Locate the cell with the specified text and output its [X, Y] center coordinate. 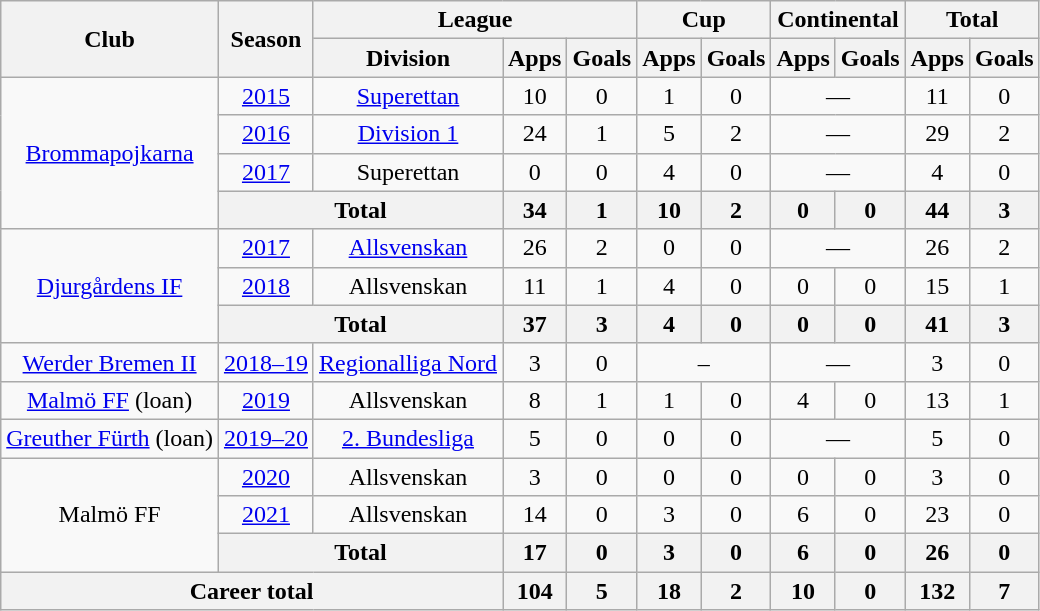
Brommapojkarna [110, 153]
Division 1 [408, 134]
– [704, 362]
Career total [252, 591]
Regionalliga Nord [408, 362]
Cup [704, 20]
24 [534, 134]
2019 [266, 400]
34 [534, 210]
18 [669, 591]
Season [266, 39]
2015 [266, 96]
132 [937, 591]
Greuther Fürth (loan) [110, 438]
2016 [266, 134]
League [474, 20]
2. Bundesliga [408, 438]
44 [937, 210]
41 [937, 324]
8 [534, 400]
Werder Bremen II [110, 362]
37 [534, 324]
13 [937, 400]
7 [1004, 591]
2018–19 [266, 362]
Malmö FF (loan) [110, 400]
Djurgårdens IF [110, 286]
29 [937, 134]
Malmö FF [110, 515]
104 [534, 591]
Club [110, 39]
Division [408, 58]
15 [937, 286]
14 [534, 515]
2021 [266, 515]
23 [937, 515]
17 [534, 553]
Continental [838, 20]
2019–20 [266, 438]
2018 [266, 286]
2020 [266, 477]
